Detect which cell encompasses the target text, then output its (X, Y) center coordinate. 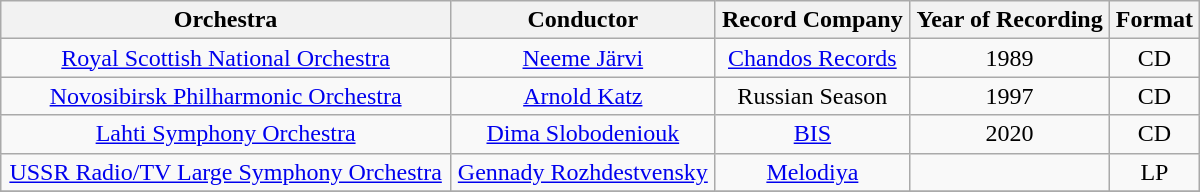
Arnold Katz (582, 96)
Novosibirsk Philharmonic Orchestra (226, 96)
Melodiya (812, 172)
Royal Scottish National Orchestra (226, 58)
Dima Slobodeniouk (582, 134)
Neeme Järvi (582, 58)
BIS (812, 134)
USSR Radio/TV Large Symphony Orchestra (226, 172)
Chandos Records (812, 58)
Record Company (812, 20)
1989 (1010, 58)
2020 (1010, 134)
Gennady Rozhdestvensky (582, 172)
Format (1155, 20)
Year of Recording (1010, 20)
LP (1155, 172)
1997 (1010, 96)
Orchestra (226, 20)
Russian Season (812, 96)
Conductor (582, 20)
Lahti Symphony Orchestra (226, 134)
